For the text-containing cell, return its midpoint in [x, y] coordinate format. 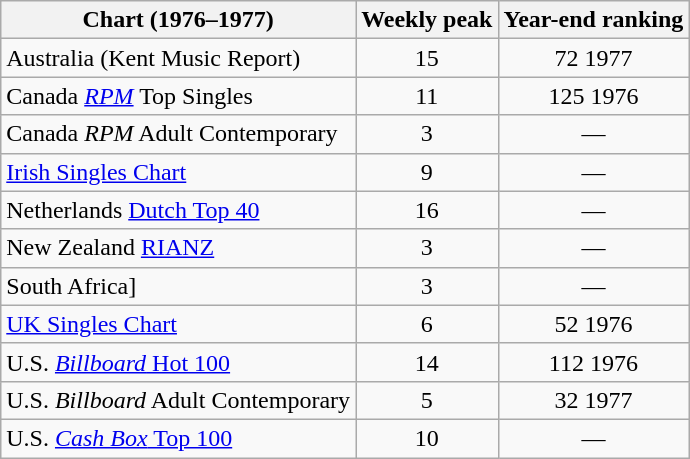
Year-end ranking [594, 20]
32 1977 [594, 400]
14 [427, 362]
125 1976 [594, 96]
10 [427, 438]
11 [427, 96]
Canada RPM Adult Contemporary [178, 134]
South Africa] [178, 286]
52 1976 [594, 324]
UK Singles Chart [178, 324]
Irish Singles Chart [178, 172]
U.S. Billboard Hot 100 [178, 362]
16 [427, 210]
Weekly peak [427, 20]
Canada RPM Top Singles [178, 96]
72 1977 [594, 58]
Netherlands Dutch Top 40 [178, 210]
6 [427, 324]
Chart (1976–1977) [178, 20]
15 [427, 58]
9 [427, 172]
New Zealand RIANZ [178, 248]
U.S. Billboard Adult Contemporary [178, 400]
Australia (Kent Music Report) [178, 58]
112 1976 [594, 362]
5 [427, 400]
U.S. Cash Box Top 100 [178, 438]
